Return the [X, Y] coordinate for the center point of the cell that contains the specified text.  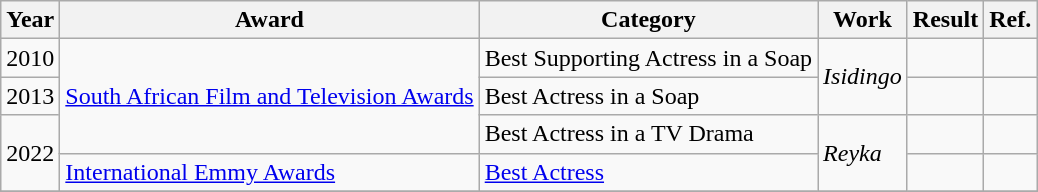
International Emmy Awards [270, 172]
Award [270, 20]
Reyka [863, 153]
2010 [30, 58]
2022 [30, 153]
Year [30, 20]
Result [945, 20]
Work [863, 20]
Ref. [1010, 20]
Best Actress in a Soap [648, 96]
South African Film and Television Awards [270, 96]
Best Supporting Actress in a Soap [648, 58]
Best Actress in a TV Drama [648, 134]
Isidingo [863, 77]
Category [648, 20]
Best Actress [648, 172]
2013 [30, 96]
